Pinpoint the cell where the given text exists, returning its [x, y] midpoint coordinate. 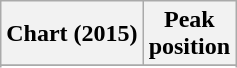
Peakposition [189, 34]
Chart (2015) [72, 34]
